Return the [x, y] coordinate for the center point of the cell that contains the specified text.  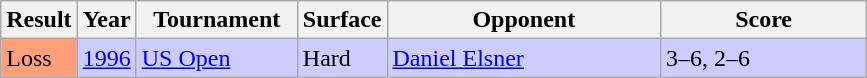
Score [764, 20]
Year [106, 20]
Surface [342, 20]
Result [39, 20]
1996 [106, 58]
Opponent [524, 20]
Hard [342, 58]
US Open [216, 58]
Daniel Elsner [524, 58]
Tournament [216, 20]
3–6, 2–6 [764, 58]
Loss [39, 58]
